Identify which cell holds the provided text, then report its (x, y) central coordinate. 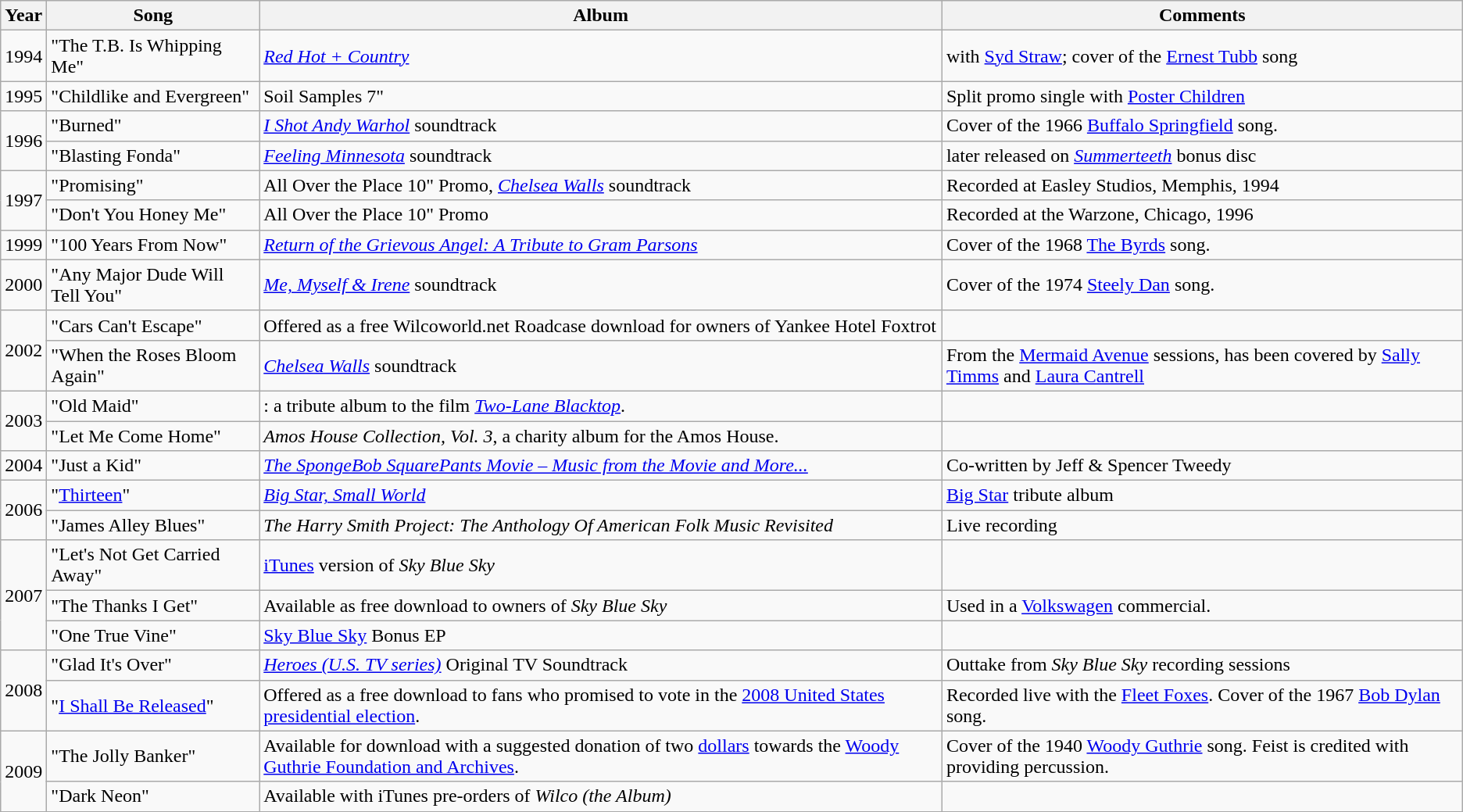
Amos House Collection, Vol. 3, a charity album for the Amos House. (601, 435)
"The Jolly Banker" (153, 757)
1996 (23, 141)
"One True Vine" (153, 635)
Comments (1202, 16)
Album (601, 16)
Available for download with a suggested donation of two dollars towards the Woody Guthrie Foundation and Archives. (601, 757)
Feeling Minnesota soundtrack (601, 156)
Offered as a free Wilcoworld.net Roadcase download for owners of Yankee Hotel Foxtrot (601, 325)
later released on Summerteeth bonus disc (1202, 156)
Big Star, Small World (601, 495)
Available as free download to owners of Sky Blue Sky (601, 606)
Year (23, 16)
I Shot Andy Warhol soundtrack (601, 126)
Cover of the 1966 Buffalo Springfield song. (1202, 126)
Song (153, 16)
Return of the Grievous Angel: A Tribute to Gram Parsons (601, 245)
Recorded at the Warzone, Chicago, 1996 (1202, 215)
1995 (23, 96)
"Don't You Honey Me" (153, 215)
"When the Roses Bloom Again" (153, 366)
Heroes (U.S. TV series) Original TV Soundtrack (601, 665)
Soil Samples 7" (601, 96)
Recorded live with the Fleet Foxes. Cover of the 1967 Bob Dylan song. (1202, 705)
"The T.B. Is Whipping Me" (153, 56)
"Childlike and Evergreen" (153, 96)
The SpongeBob SquarePants Movie – Music from the Movie and More... (601, 466)
Big Star tribute album (1202, 495)
with Syd Straw; cover of the Ernest Tubb song (1202, 56)
2008 (23, 691)
Red Hot + Country (601, 56)
2002 (23, 350)
1997 (23, 200)
"Let Me Come Home" (153, 435)
"I Shall Be Released" (153, 705)
Available with iTunes pre-orders of Wilco (the Album) (601, 796)
Sky Blue Sky Bonus EP (601, 635)
From the Mermaid Avenue sessions, has been covered by Sally Timms and Laura Cantrell (1202, 366)
"Let's Not Get Carried Away" (153, 566)
2003 (23, 420)
Cover of the 1974 Steely Dan song. (1202, 284)
2004 (23, 466)
: a tribute album to the film Two-Lane Blacktop. (601, 406)
Recorded at Easley Studios, Memphis, 1994 (1202, 185)
The Harry Smith Project: The Anthology Of American Folk Music Revisited (601, 525)
"Promising" (153, 185)
All Over the Place 10" Promo, Chelsea Walls soundtrack (601, 185)
All Over the Place 10" Promo (601, 215)
"Dark Neon" (153, 796)
"Cars Can't Escape" (153, 325)
2007 (23, 596)
Cover of the 1940 Woody Guthrie song. Feist is credited with providing percussion. (1202, 757)
"Blasting Fonda" (153, 156)
Chelsea Walls soundtrack (601, 366)
Co-written by Jeff & Spencer Tweedy (1202, 466)
"James Alley Blues" (153, 525)
2000 (23, 284)
"Just a Kid" (153, 466)
Used in a Volkswagen commercial. (1202, 606)
"Glad It's Over" (153, 665)
iTunes version of Sky Blue Sky (601, 566)
"Old Maid" (153, 406)
2009 (23, 771)
Split promo single with Poster Children (1202, 96)
Live recording (1202, 525)
"Any Major Dude Will Tell You" (153, 284)
Outtake from Sky Blue Sky recording sessions (1202, 665)
1994 (23, 56)
"Thirteen" (153, 495)
Me, Myself & Irene soundtrack (601, 284)
"100 Years From Now" (153, 245)
1999 (23, 245)
Cover of the 1968 The Byrds song. (1202, 245)
2006 (23, 510)
"Burned" (153, 126)
Offered as a free download to fans who promised to vote in the 2008 United States presidential election. (601, 705)
"The Thanks I Get" (153, 606)
